Pinpoint the cell where the given text exists, returning its [X, Y] midpoint coordinate. 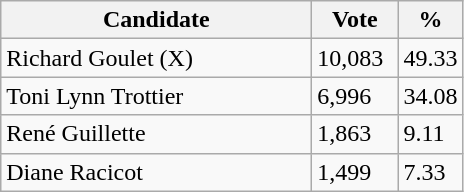
1,863 [355, 134]
1,499 [355, 172]
10,083 [355, 58]
34.08 [430, 96]
% [430, 20]
Diane Racicot [156, 172]
Vote [355, 20]
6,996 [355, 96]
Richard Goulet (X) [156, 58]
Candidate [156, 20]
Toni Lynn Trottier [156, 96]
9.11 [430, 134]
René Guillette [156, 134]
7.33 [430, 172]
49.33 [430, 58]
